Return the (X, Y) coordinate for the center point of the cell that contains the specified text.  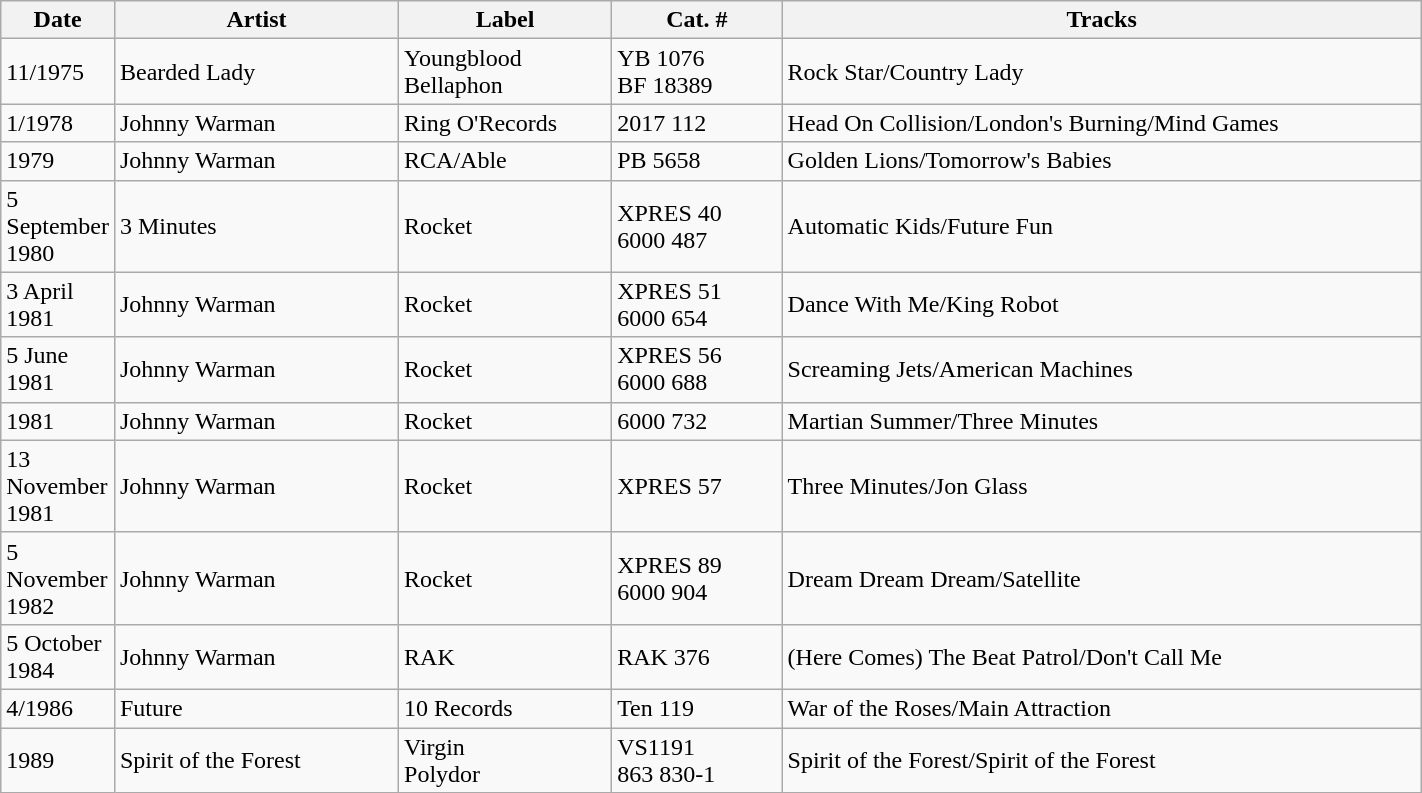
Martian Summer/Three Minutes (1102, 421)
1981 (58, 421)
Golden Lions/Tomorrow's Babies (1102, 161)
5 November 1982 (58, 578)
Label (506, 20)
Artist (256, 20)
Dance With Me/King Robot (1102, 304)
2017 112 (697, 123)
(Here Comes) The Beat Patrol/Don't Call Me (1102, 656)
1989 (58, 760)
RAK (506, 656)
XPRES 896000 904 (697, 578)
Rock Star/Country Lady (1102, 72)
11/1975 (58, 72)
War of the Roses/Main Attraction (1102, 708)
Head On Collision/London's Burning/Mind Games (1102, 123)
13 November 1981 (58, 486)
1/1978 (58, 123)
Date (58, 20)
YB 1076BF 18389 (697, 72)
PB 5658 (697, 161)
VS1191863 830-1 (697, 760)
Spirit of the Forest (256, 760)
Automatic Kids/Future Fun (1102, 226)
YoungbloodBellaphon (506, 72)
Spirit of the Forest/Spirit of the Forest (1102, 760)
10 Records (506, 708)
VirginPolydor (506, 760)
XPRES 406000 487 (697, 226)
XPRES 57 (697, 486)
5 October 1984 (58, 656)
5 September 1980 (58, 226)
RCA/Able (506, 161)
Ten 119 (697, 708)
Screaming Jets/American Machines (1102, 370)
6000 732 (697, 421)
XPRES 516000 654 (697, 304)
Cat. # (697, 20)
Ring O'Records (506, 123)
4/1986 (58, 708)
XPRES 566000 688 (697, 370)
3 April 1981 (58, 304)
Tracks (1102, 20)
3 Minutes (256, 226)
Future (256, 708)
Dream Dream Dream/Satellite (1102, 578)
1979 (58, 161)
Three Minutes/Jon Glass (1102, 486)
Bearded Lady (256, 72)
5 June 1981 (58, 370)
RAK 376 (697, 656)
